Return the (X, Y) coordinate for the center point of the cell that contains the specified text.  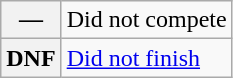
DNF (31, 58)
Did not compete (146, 20)
— (31, 20)
Did not finish (146, 58)
